Locate the cell with the specified text and output its [X, Y] center coordinate. 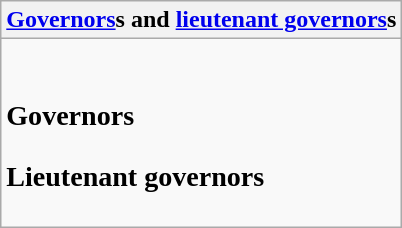
GovernorsLieutenant governors [202, 133]
Governorss and lieutenant governorss [202, 20]
